Extract the (x, y) coordinate from the center of the cell holding the provided text.  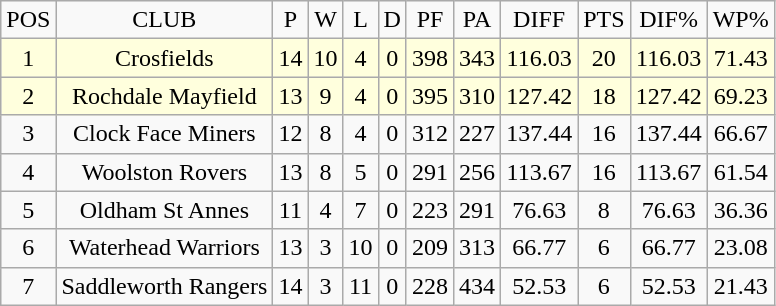
313 (478, 248)
12 (290, 134)
61.54 (740, 172)
PA (478, 20)
256 (478, 172)
D (392, 20)
Woolston Rovers (164, 172)
66.67 (740, 134)
PF (430, 20)
PTS (604, 20)
69.23 (740, 96)
2 (28, 96)
DIFF (540, 20)
POS (28, 20)
Crosfields (164, 58)
227 (478, 134)
310 (478, 96)
W (326, 20)
20 (604, 58)
398 (430, 58)
Rochdale Mayfield (164, 96)
209 (430, 248)
Oldham St Annes (164, 210)
21.43 (740, 286)
228 (430, 286)
Saddleworth Rangers (164, 286)
71.43 (740, 58)
23.08 (740, 248)
312 (430, 134)
1 (28, 58)
9 (326, 96)
223 (430, 210)
395 (430, 96)
P (290, 20)
434 (478, 286)
CLUB (164, 20)
WP% (740, 20)
Waterhead Warriors (164, 248)
Clock Face Miners (164, 134)
36.36 (740, 210)
18 (604, 96)
343 (478, 58)
DIF% (668, 20)
L (360, 20)
